Search for the cell housing the specified text and yield its (x, y) center coordinate. 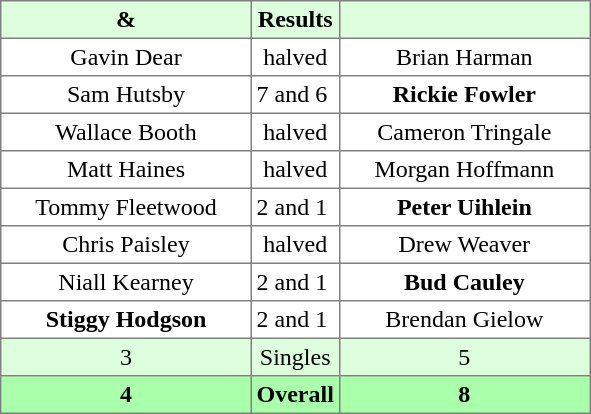
Bud Cauley (464, 282)
Cameron Tringale (464, 132)
Chris Paisley (126, 245)
8 (464, 395)
Singles (295, 357)
Drew Weaver (464, 245)
Tommy Fleetwood (126, 207)
Results (295, 20)
Brendan Gielow (464, 320)
Niall Kearney (126, 282)
Peter Uihlein (464, 207)
Gavin Dear (126, 57)
Wallace Booth (126, 132)
Rickie Fowler (464, 95)
3 (126, 357)
4 (126, 395)
Stiggy Hodgson (126, 320)
7 and 6 (295, 95)
Sam Hutsby (126, 95)
Matt Haines (126, 170)
5 (464, 357)
& (126, 20)
Brian Harman (464, 57)
Overall (295, 395)
Morgan Hoffmann (464, 170)
